Scan for the cell matching the given text and deliver its [X, Y] coordinate at center. 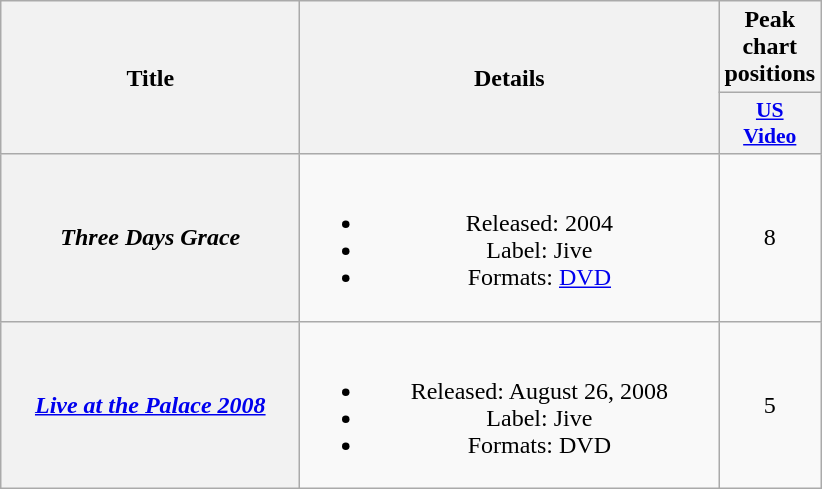
Released: August 26, 2008Label: JiveFormats: DVD [510, 404]
USVideo [770, 124]
Live at the Palace 2008 [150, 404]
8 [770, 238]
5 [770, 404]
Three Days Grace [150, 238]
Peak chart positions [770, 47]
Title [150, 78]
Released: 2004Label: JiveFormats: DVD [510, 238]
Details [510, 78]
